Return [X, Y] of the center of cell containing provided text 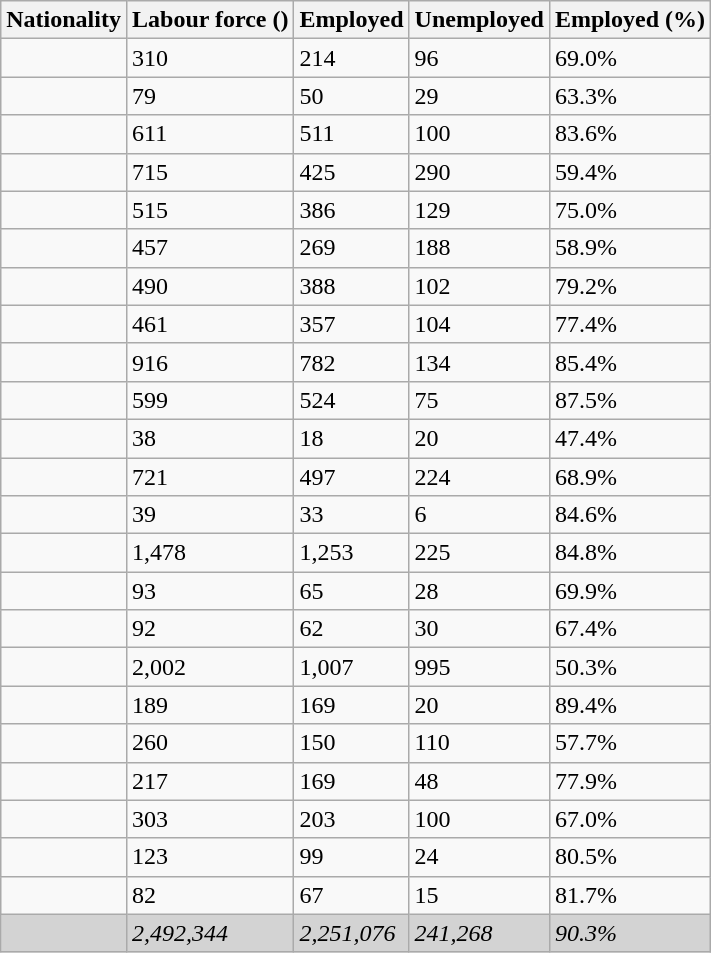
Employed [352, 20]
995 [479, 667]
69.0% [630, 58]
68.9% [630, 477]
77.9% [630, 781]
1,478 [210, 553]
33 [352, 515]
611 [210, 134]
715 [210, 172]
599 [210, 400]
75.0% [630, 210]
497 [352, 477]
79 [210, 96]
102 [479, 286]
59.4% [630, 172]
225 [479, 553]
2,251,076 [352, 933]
77.4% [630, 324]
29 [479, 96]
65 [352, 591]
782 [352, 362]
50.3% [630, 667]
67.4% [630, 629]
515 [210, 210]
92 [210, 629]
524 [352, 400]
63.3% [630, 96]
241,268 [479, 933]
Unemployed [479, 20]
1,007 [352, 667]
47.4% [630, 438]
82 [210, 895]
79.2% [630, 286]
357 [352, 324]
388 [352, 286]
104 [479, 324]
110 [479, 743]
188 [479, 248]
189 [210, 705]
96 [479, 58]
15 [479, 895]
75 [479, 400]
81.7% [630, 895]
58.9% [630, 248]
80.5% [630, 857]
2,492,344 [210, 933]
310 [210, 58]
916 [210, 362]
425 [352, 172]
Employed (%) [630, 20]
93 [210, 591]
Nationality [64, 20]
150 [352, 743]
83.6% [630, 134]
39 [210, 515]
511 [352, 134]
123 [210, 857]
84.8% [630, 553]
6 [479, 515]
461 [210, 324]
89.4% [630, 705]
18 [352, 438]
Labour force () [210, 20]
2,002 [210, 667]
69.9% [630, 591]
134 [479, 362]
85.4% [630, 362]
28 [479, 591]
457 [210, 248]
67 [352, 895]
62 [352, 629]
30 [479, 629]
90.3% [630, 933]
214 [352, 58]
84.6% [630, 515]
24 [479, 857]
38 [210, 438]
50 [352, 96]
260 [210, 743]
203 [352, 819]
87.5% [630, 400]
129 [479, 210]
290 [479, 172]
48 [479, 781]
217 [210, 781]
386 [352, 210]
303 [210, 819]
1,253 [352, 553]
269 [352, 248]
721 [210, 477]
67.0% [630, 819]
99 [352, 857]
224 [479, 477]
490 [210, 286]
57.7% [630, 743]
